Identify which cell holds the provided text, then report its (x, y) central coordinate. 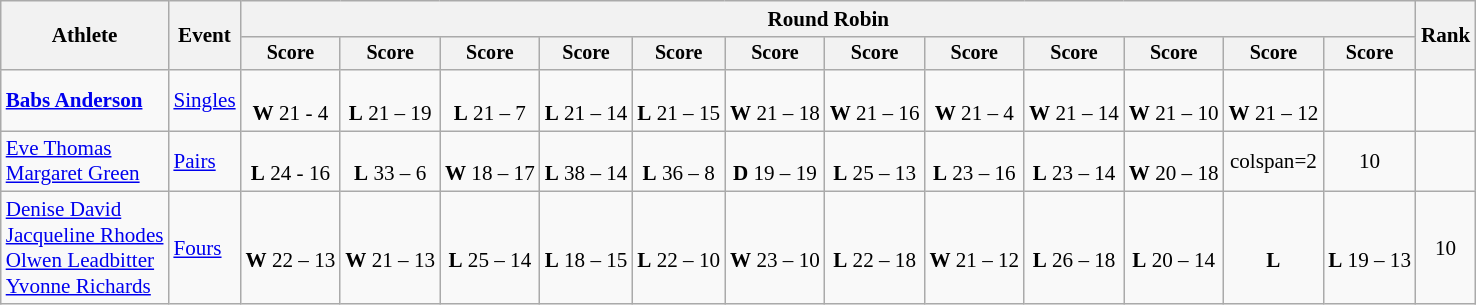
L 25 – 14 (490, 248)
L 21 – 7 (490, 100)
Athlete (85, 36)
Denise DavidJacqueline RhodesOlwen LeadbitterYvonne Richards (85, 248)
W 22 – 13 (291, 248)
L 23 – 16 (974, 162)
L 18 – 15 (586, 248)
Pairs (204, 162)
Rank (1446, 36)
L 22 – 18 (875, 248)
L 25 – 13 (875, 162)
L 33 – 6 (390, 162)
L 19 – 13 (1370, 248)
W 21 – 13 (390, 248)
W 23 – 10 (775, 248)
L 22 – 10 (678, 248)
L 20 – 14 (1174, 248)
D 19 – 19 (775, 162)
W 21 – 10 (1174, 100)
Event (204, 36)
L 21 – 19 (390, 100)
W 20 – 18 (1174, 162)
Fours (204, 248)
L 36 – 8 (678, 162)
L 38 – 14 (586, 162)
W 21 – 16 (875, 100)
W 21 - 4 (291, 100)
colspan=2 (1274, 162)
Eve ThomasMargaret Green (85, 162)
W 21 – 14 (1074, 100)
Round Robin (828, 18)
W 18 – 17 (490, 162)
L 21 – 15 (678, 100)
L 24 - 16 (291, 162)
L (1274, 248)
L 21 – 14 (586, 100)
W 21 – 18 (775, 100)
L 23 – 14 (1074, 162)
W 21 – 4 (974, 100)
Singles (204, 100)
L 26 – 18 (1074, 248)
Babs Anderson (85, 100)
